For the text-containing cell, return its midpoint in [x, y] coordinate format. 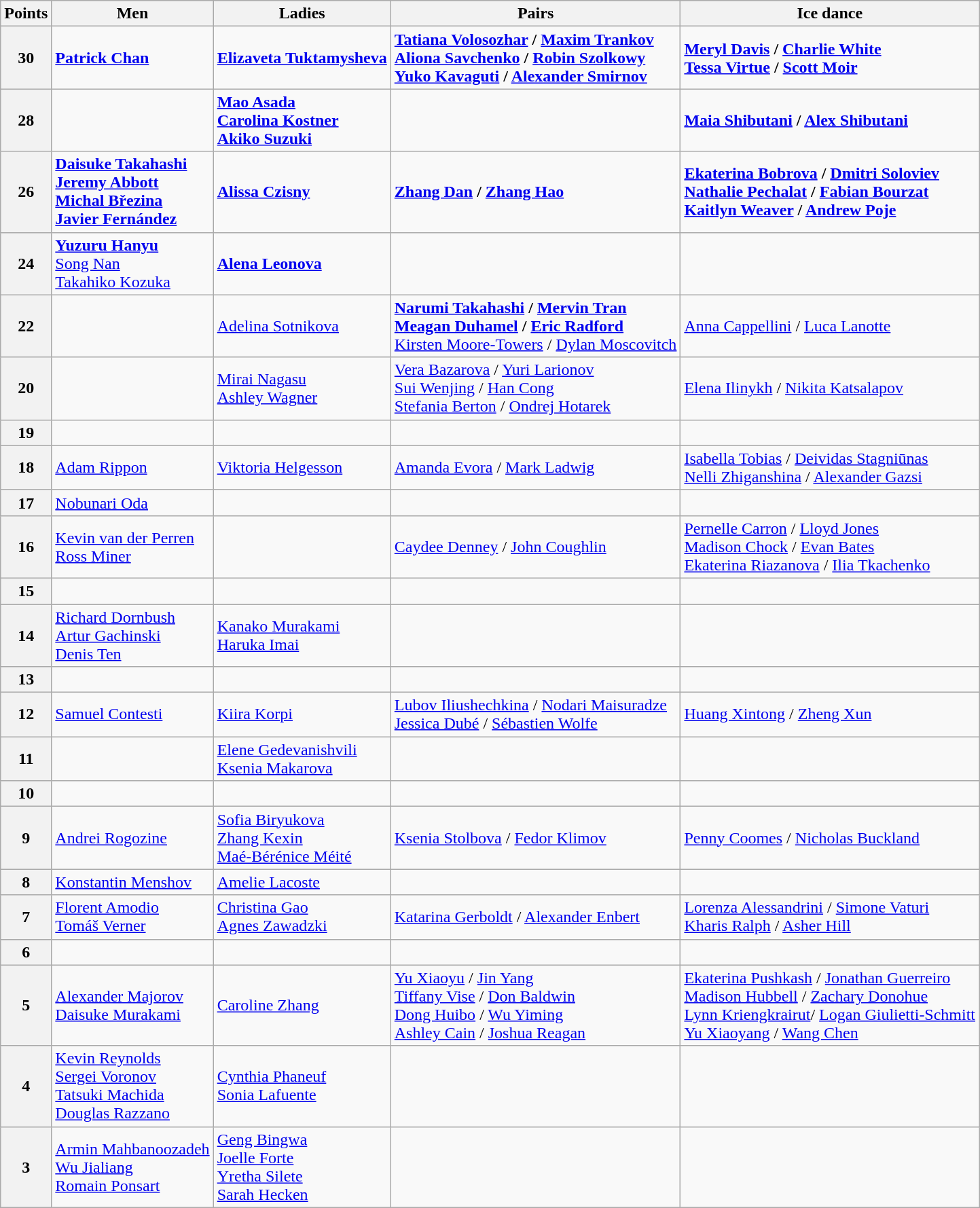
Zhang Dan / Zhang Hao [535, 191]
Ksenia Stolbova / Fedor Klimov [535, 838]
Daisuke Takahashi Jeremy Abbott Michal Březina Javier Fernández [132, 191]
Yu Xiaoyu / Jin Yang Tiffany Vise / Don Baldwin Dong Huibo / Wu Yiming Ashley Cain / Joshua Reagan [535, 1005]
Samuel Contesti [132, 714]
Cynthia Phaneuf Sonia Lafuente [302, 1086]
Christina Gao Agnes Zawadzki [302, 917]
17 [26, 502]
Adelina Sotnikova [302, 326]
30 [26, 58]
18 [26, 467]
Florent Amodio Tomáš Verner [132, 917]
Armin Mahbanoozadeh Wu Jialiang Romain Ponsart [132, 1167]
Adam Rippon [132, 467]
5 [26, 1005]
14 [26, 636]
Caydee Denney / John Coughlin [535, 547]
12 [26, 714]
Viktoria Helgesson [302, 467]
8 [26, 882]
Amelie Lacoste [302, 882]
Isabella Tobias / Deividas Stagniūnas Nelli Zhiganshina / Alexander Gazsi [830, 467]
Alexander Majorov Daisuke Murakami [132, 1005]
Pairs [535, 14]
9 [26, 838]
Mao Asada Carolina Kostner Akiko Suzuki [302, 120]
Narumi Takahashi / Mervin Tran Meagan Duhamel / Eric Radford Kirsten Moore-Towers / Dylan Moscovitch [535, 326]
Ice dance [830, 14]
Anna Cappellini / Luca Lanotte [830, 326]
19 [26, 433]
Patrick Chan [132, 58]
6 [26, 952]
24 [26, 263]
Meryl Davis / Charlie White Tessa Virtue / Scott Moir [830, 58]
7 [26, 917]
Kevin van der Perren Ross Miner [132, 547]
4 [26, 1086]
Ekaterina Bobrova / Dmitri Soloviev Nathalie Pechalat / Fabian Bourzat Kaitlyn Weaver / Andrew Poje [830, 191]
Huang Xintong / Zheng Xun [830, 714]
Vera Bazarova / Yuri Larionov Sui Wenjing / Han Cong Stefania Berton / Ondrej Hotarek [535, 388]
Elene Gedevanishvili Ksenia Makarova [302, 759]
Sofia Biryukova Zhang Kexin Maé-Bérénice Méité [302, 838]
Yuzuru Hanyu Song Nan Takahiko Kozuka [132, 263]
Ladies [302, 14]
26 [26, 191]
Andrei Rogozine [132, 838]
16 [26, 547]
Tatiana Volosozhar / Maxim Trankov Aliona Savchenko / Robin Szolkowy Yuko Kavaguti / Alexander Smirnov [535, 58]
Katarina Gerboldt / Alexander Enbert [535, 917]
Richard Dornbush Artur Gachinski Denis Ten [132, 636]
Kevin Reynolds Sergei Voronov Tatsuki Machida Douglas Razzano [132, 1086]
Mirai Nagasu Ashley Wagner [302, 388]
Pernelle Carron / Lloyd Jones Madison Chock / Evan Bates Ekaterina Riazanova / Ilia Tkachenko [830, 547]
22 [26, 326]
10 [26, 794]
28 [26, 120]
Kiira Korpi [302, 714]
20 [26, 388]
Elizaveta Tuktamysheva [302, 58]
11 [26, 759]
Lubov Iliushechkina / Nodari Maisuradze Jessica Dubé / Sébastien Wolfe [535, 714]
Caroline Zhang [302, 1005]
13 [26, 680]
Ekaterina Pushkash / Jonathan Guerreiro Madison Hubbell / Zachary Donohue Lynn Kriengkrairut/ Logan Giulietti-Schmitt Yu Xiaoyang / Wang Chen [830, 1005]
Alissa Czisny [302, 191]
Maia Shibutani / Alex Shibutani [830, 120]
Lorenza Alessandrini / Simone Vaturi Kharis Ralph / Asher Hill [830, 917]
Elena Ilinykh / Nikita Katsalapov [830, 388]
Nobunari Oda [132, 502]
3 [26, 1167]
Amanda Evora / Mark Ladwig [535, 467]
Konstantin Menshov [132, 882]
15 [26, 591]
Penny Coomes / Nicholas Buckland [830, 838]
Men [132, 14]
Points [26, 14]
Kanako Murakami Haruka Imai [302, 636]
Alena Leonova [302, 263]
Geng Bingwa Joelle Forte Yretha Silete Sarah Hecken [302, 1167]
